Return [x, y] of the center of cell containing provided text 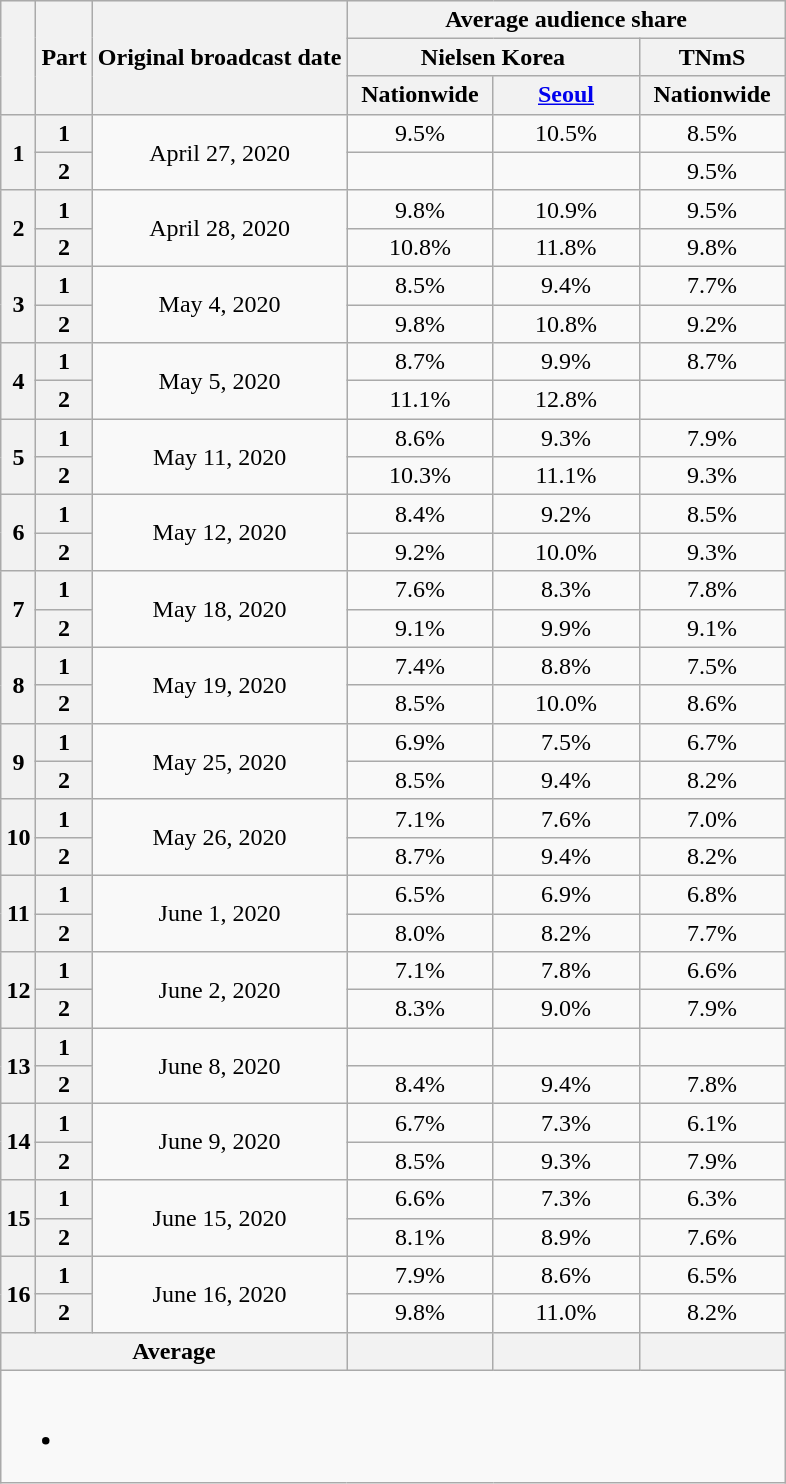
5 [18, 457]
9 [18, 761]
June 1, 2020 [220, 913]
6.1% [712, 1123]
8.1% [420, 1237]
Seoul [566, 95]
Average audience share [566, 19]
11 [18, 913]
May 4, 2020 [220, 304]
15 [18, 1218]
3 [18, 304]
June 9, 2020 [220, 1142]
12.8% [566, 400]
June 15, 2020 [220, 1218]
9.0% [566, 1009]
Nielsen Korea [493, 57]
16 [18, 1294]
7.0% [712, 818]
13 [18, 1066]
May 26, 2020 [220, 837]
12 [18, 990]
11.8% [566, 247]
8.9% [566, 1237]
May 25, 2020 [220, 761]
June 2, 2020 [220, 990]
May 12, 2020 [220, 533]
10.3% [420, 476]
10.9% [566, 209]
May 11, 2020 [220, 457]
4 [18, 381]
8.0% [420, 933]
Part [64, 57]
14 [18, 1142]
10 [18, 837]
Average [174, 1351]
8 [18, 685]
7.4% [420, 666]
11.0% [566, 1313]
May 18, 2020 [220, 609]
6.3% [712, 1199]
10.5% [566, 133]
May 5, 2020 [220, 381]
April 28, 2020 [220, 228]
TNmS [712, 57]
June 16, 2020 [220, 1294]
6.8% [712, 894]
June 8, 2020 [220, 1066]
7 [18, 609]
May 19, 2020 [220, 685]
6 [18, 533]
April 27, 2020 [220, 152]
8.8% [566, 666]
Original broadcast date [220, 57]
